Output the (X, Y) coordinate of the center of the cell containing the given text.  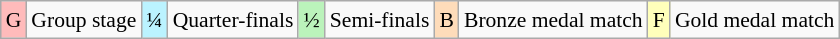
B (446, 20)
Bronze medal match (554, 20)
Group stage (84, 20)
Semi-finals (380, 20)
F (659, 20)
G (14, 20)
½ (311, 20)
¼ (154, 20)
Gold medal match (755, 20)
Quarter-finals (234, 20)
